Return the [x, y] coordinate for the center point of the cell that contains the specified text.  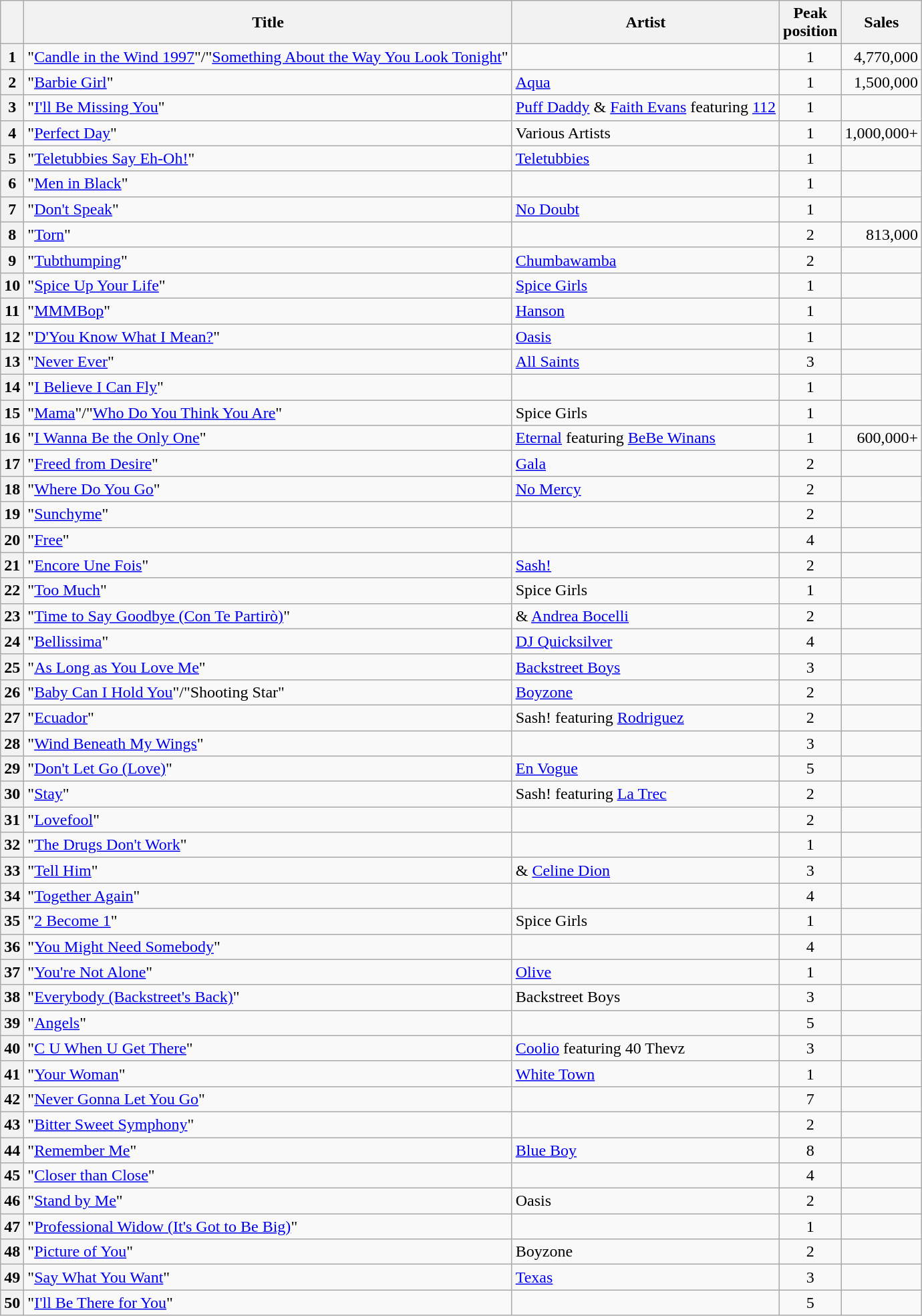
4,770,000 [882, 57]
"Never Ever" [268, 362]
29 [12, 769]
22 [12, 591]
Texas [645, 1277]
11 [12, 311]
"Bellissima" [268, 641]
1,500,000 [882, 82]
"Everybody (Backstreet's Back)" [268, 997]
31 [12, 820]
"Stay" [268, 794]
34 [12, 896]
Chumbawamba [645, 260]
"Stand by Me" [268, 1201]
"Baby Can I Hold You"/"Shooting Star" [268, 692]
"The Drugs Don't Work" [268, 845]
Peakposition [810, 23]
"C U When U Get There" [268, 1048]
14 [12, 387]
"2 Become 1" [268, 921]
& Celine Dion [645, 870]
38 [12, 997]
9 [12, 260]
"Don't Let Go (Love)" [268, 769]
All Saints [645, 362]
"Freed from Desire" [268, 464]
Sales [882, 23]
49 [12, 1277]
35 [12, 921]
"I Believe I Can Fly" [268, 387]
"Tell Him" [268, 870]
"Mama"/"Who Do You Think You Are" [268, 413]
"Together Again" [268, 896]
32 [12, 845]
41 [12, 1074]
"Men in Black" [268, 184]
18 [12, 489]
"Spice Up Your Life" [268, 285]
"Teletubbies Say Eh-Oh!" [268, 158]
600,000+ [882, 438]
"Remember Me" [268, 1150]
"MMMBop" [268, 311]
"Wind Beneath My Wings" [268, 744]
Various Artists [645, 133]
"Closer than Close" [268, 1176]
40 [12, 1048]
10 [12, 285]
Artist [645, 23]
30 [12, 794]
21 [12, 565]
Hanson [645, 311]
13 [12, 362]
"Barbie Girl" [268, 82]
Title [268, 23]
33 [12, 870]
15 [12, 413]
48 [12, 1252]
Sash! featuring La Trec [645, 794]
813,000 [882, 234]
44 [12, 1150]
"Time to Say Goodbye (Con Te Partirò)" [268, 616]
39 [12, 1023]
White Town [645, 1074]
"Don't Speak" [268, 209]
Aqua [645, 82]
"Encore Une Fois" [268, 565]
Sash! [645, 565]
1,000,000+ [882, 133]
Teletubbies [645, 158]
50 [12, 1303]
Coolio featuring 40 Thevz [645, 1048]
"Never Gonna Let You Go" [268, 1099]
17 [12, 464]
Olive [645, 972]
& Andrea Bocelli [645, 616]
26 [12, 692]
16 [12, 438]
"Your Woman" [268, 1074]
"Lovefool" [268, 820]
43 [12, 1124]
24 [12, 641]
Eternal featuring BeBe Winans [645, 438]
"I'll Be There for You" [268, 1303]
27 [12, 717]
No Doubt [645, 209]
"You Might Need Somebody" [268, 947]
Gala [645, 464]
"Free" [268, 540]
DJ Quicksilver [645, 641]
Blue Boy [645, 1150]
"I Wanna Be the Only One" [268, 438]
28 [12, 744]
Sash! featuring Rodriguez [645, 717]
"You're Not Alone" [268, 972]
25 [12, 667]
"Bitter Sweet Symphony" [268, 1124]
"D'You Know What I Mean?" [268, 336]
No Mercy [645, 489]
"Perfect Day" [268, 133]
45 [12, 1176]
"Candle in the Wind 1997"/"Something About the Way You Look Tonight" [268, 57]
Puff Daddy & Faith Evans featuring 112 [645, 108]
19 [12, 514]
"Say What You Want" [268, 1277]
"I'll Be Missing You" [268, 108]
"As Long as You Love Me" [268, 667]
"Picture of You" [268, 1252]
20 [12, 540]
47 [12, 1226]
36 [12, 947]
"Ecuador" [268, 717]
12 [12, 336]
"Too Much" [268, 591]
"Where Do You Go" [268, 489]
En Vogue [645, 769]
"Torn" [268, 234]
42 [12, 1099]
6 [12, 184]
"Professional Widow (It's Got to Be Big)" [268, 1226]
"Sunchyme" [268, 514]
46 [12, 1201]
23 [12, 616]
"Angels" [268, 1023]
37 [12, 972]
"Tubthumping" [268, 260]
